Return [x, y] of the center of cell containing provided text 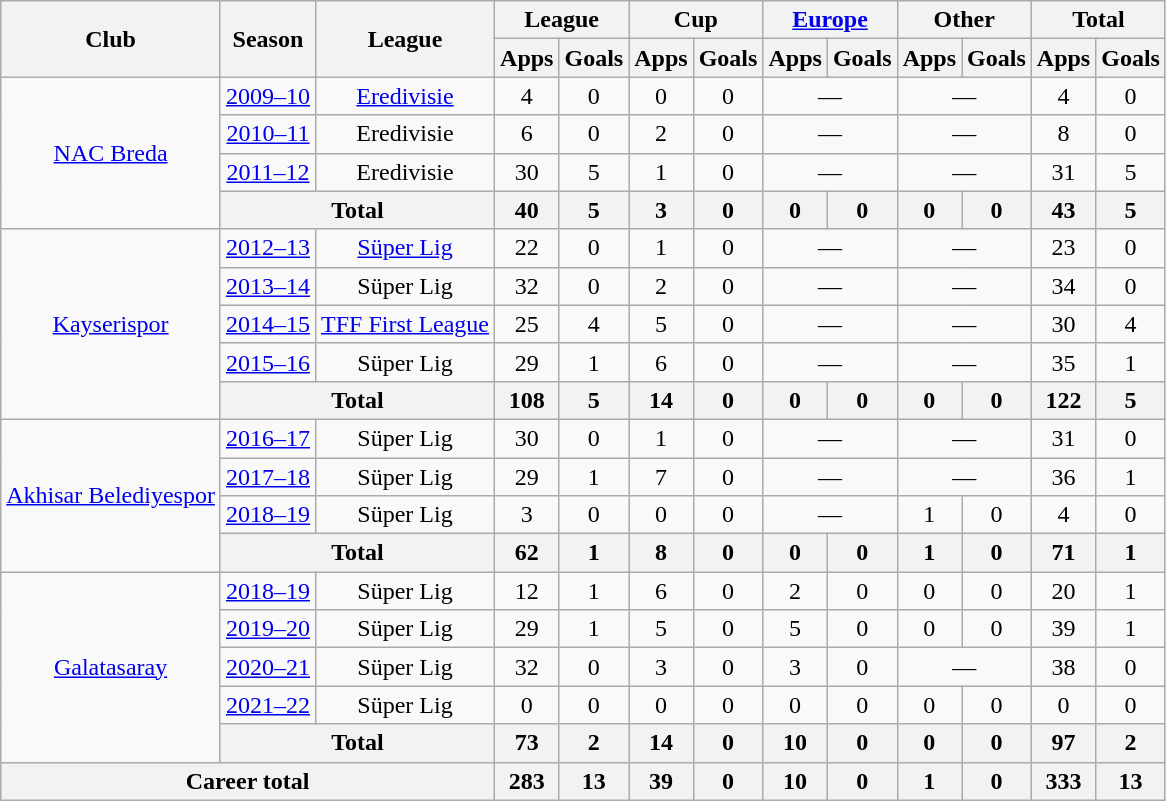
34 [1063, 286]
7 [661, 477]
2010–11 [268, 134]
Club [111, 39]
35 [1063, 362]
Europe [830, 20]
62 [527, 553]
2017–18 [268, 477]
97 [1063, 743]
Galatasaray [111, 667]
NAC Breda [111, 153]
43 [1063, 210]
Kayserispor [111, 324]
2012–13 [268, 248]
2020–21 [268, 667]
36 [1063, 477]
2019–20 [268, 629]
2021–22 [268, 705]
122 [1063, 400]
2013–14 [268, 286]
25 [527, 324]
TFF First League [404, 324]
2015–16 [268, 362]
Akhisar Belediyespor [111, 495]
23 [1063, 248]
12 [527, 591]
38 [1063, 667]
40 [527, 210]
2009–10 [268, 96]
283 [527, 781]
Other [964, 20]
108 [527, 400]
Cup [696, 20]
20 [1063, 591]
22 [527, 248]
Career total [248, 781]
2014–15 [268, 324]
71 [1063, 553]
2011–12 [268, 172]
333 [1063, 781]
Season [268, 39]
73 [527, 743]
2016–17 [268, 438]
